Provide the [x, y] coordinate of the cell's center where the given text is located.  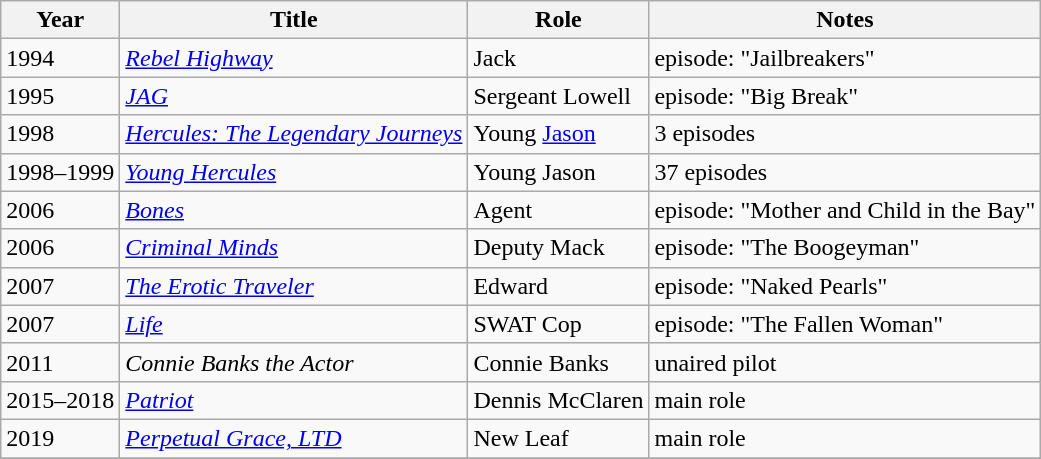
Life [294, 324]
SWAT Cop [558, 324]
Jack [558, 58]
Edward [558, 286]
Connie Banks the Actor [294, 362]
Perpetual Grace, LTD [294, 438]
Criminal Minds [294, 248]
1998–1999 [60, 172]
Role [558, 20]
Deputy Mack [558, 248]
Agent [558, 210]
episode: "The Boogeyman" [845, 248]
JAG [294, 96]
1995 [60, 96]
Notes [845, 20]
episode: "Naked Pearls" [845, 286]
Dennis McClaren [558, 400]
episode: "Mother and Child in the Bay" [845, 210]
Bones [294, 210]
37 episodes [845, 172]
Rebel Highway [294, 58]
1994 [60, 58]
Hercules: The Legendary Journeys [294, 134]
The Erotic Traveler [294, 286]
2015–2018 [60, 400]
Connie Banks [558, 362]
episode: "Big Break" [845, 96]
1998 [60, 134]
Title [294, 20]
Year [60, 20]
3 episodes [845, 134]
unaired pilot [845, 362]
episode: "The Fallen Woman" [845, 324]
Patriot [294, 400]
New Leaf [558, 438]
Sergeant Lowell [558, 96]
2019 [60, 438]
Young Hercules [294, 172]
episode: "Jailbreakers" [845, 58]
2011 [60, 362]
